For the text-containing cell, return its midpoint in [x, y] coordinate format. 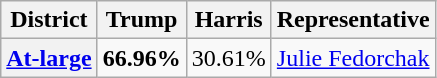
Julie Fedorchak [353, 58]
At-large [49, 58]
Trump [142, 20]
66.96% [142, 58]
Harris [228, 20]
Representative [353, 20]
District [49, 20]
30.61% [228, 58]
